Output the [X, Y] coordinate of the center of the cell containing the given text.  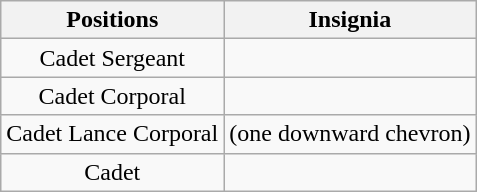
Cadet Corporal [112, 96]
Cadet Sergeant [112, 58]
Cadet Lance Corporal [112, 134]
Insignia [350, 20]
(one downward chevron) [350, 134]
Cadet [112, 172]
Positions [112, 20]
